Return the [X, Y] coordinate for the center point of the cell that contains the specified text.  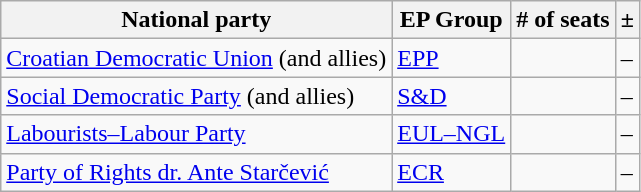
EUL–NGL [452, 134]
Labourists–Labour Party [196, 134]
± [627, 20]
National party [196, 20]
EPP [452, 58]
# of seats [563, 20]
S&D [452, 96]
ECR [452, 172]
Croatian Democratic Union (and allies) [196, 58]
Social Democratic Party (and allies) [196, 96]
EP Group [452, 20]
Party of Rights dr. Ante Starčević [196, 172]
